Find where the given text appears and provide that cell's center as [X, Y] coordinate. 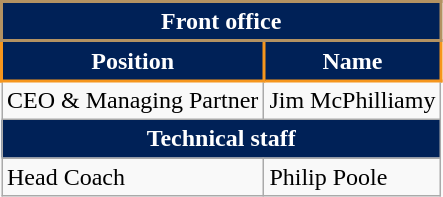
Philip Poole [352, 177]
Head Coach [133, 177]
Technical staff [222, 138]
Position [133, 61]
Jim McPhilliamy [352, 100]
Front office [222, 22]
CEO & Managing Partner [133, 100]
Name [352, 61]
